Determine the (X, Y) coordinate at the center of the cell enclosing the given text.  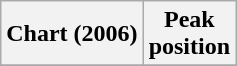
Peakposition (189, 34)
Chart (2006) (72, 34)
